Find where the given text appears and provide that cell's center as [x, y] coordinate. 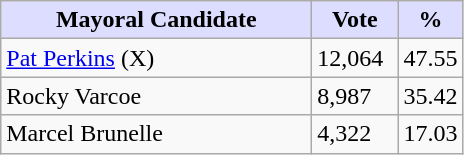
12,064 [355, 58]
Rocky Varcoe [156, 96]
8,987 [355, 96]
17.03 [430, 134]
Vote [355, 20]
Marcel Brunelle [156, 134]
% [430, 20]
Mayoral Candidate [156, 20]
4,322 [355, 134]
Pat Perkins (X) [156, 58]
47.55 [430, 58]
35.42 [430, 96]
